Determine the (X, Y) coordinate at the center of the cell enclosing the given text.  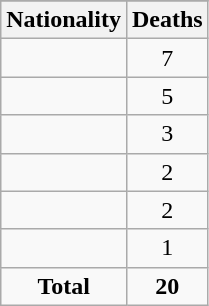
1 (167, 248)
5 (167, 96)
7 (167, 58)
Deaths (167, 20)
Total (64, 286)
Nationality (64, 20)
20 (167, 286)
3 (167, 134)
